Identify which cell holds the provided text, then report its [x, y] central coordinate. 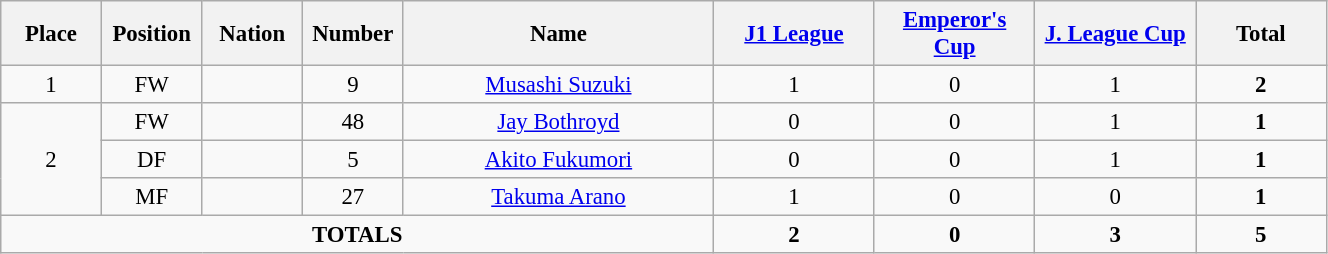
3 [1116, 235]
27 [354, 197]
Akito Fukumori [558, 160]
MF [152, 197]
Number [354, 34]
48 [354, 122]
J1 League [794, 34]
9 [354, 85]
Emperor's Cup [954, 34]
TOTALS [358, 235]
Place [52, 34]
Total [1262, 34]
DF [152, 160]
Position [152, 34]
Nation [252, 34]
Name [558, 34]
Jay Bothroyd [558, 122]
Takuma Arano [558, 197]
Musashi Suzuki [558, 85]
J. League Cup [1116, 34]
